Search for the cell housing the specified text and yield its [X, Y] center coordinate. 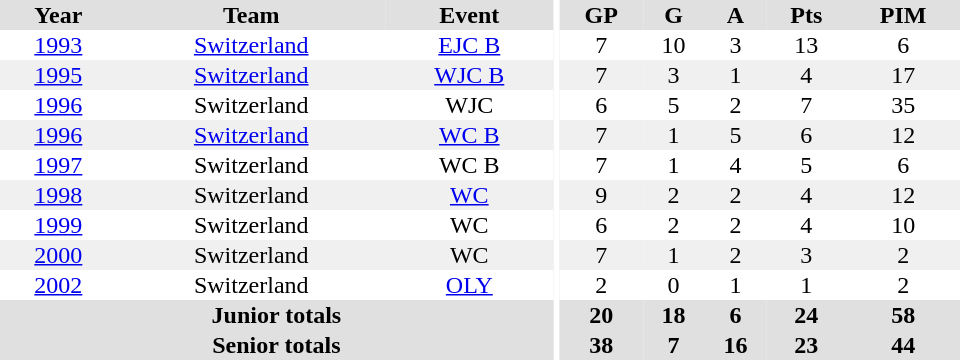
0 [674, 285]
1999 [58, 225]
20 [602, 315]
2002 [58, 285]
1995 [58, 75]
23 [806, 345]
18 [674, 315]
Senior totals [276, 345]
A [736, 15]
1993 [58, 45]
17 [903, 75]
13 [806, 45]
G [674, 15]
WJC [470, 105]
1997 [58, 165]
EJC B [470, 45]
16 [736, 345]
Junior totals [276, 315]
2000 [58, 255]
9 [602, 195]
WJC B [470, 75]
58 [903, 315]
Year [58, 15]
1998 [58, 195]
Event [470, 15]
38 [602, 345]
35 [903, 105]
44 [903, 345]
GP [602, 15]
PIM [903, 15]
24 [806, 315]
Pts [806, 15]
Team [252, 15]
OLY [470, 285]
